Output the (X, Y) coordinate of the center of the cell containing the given text.  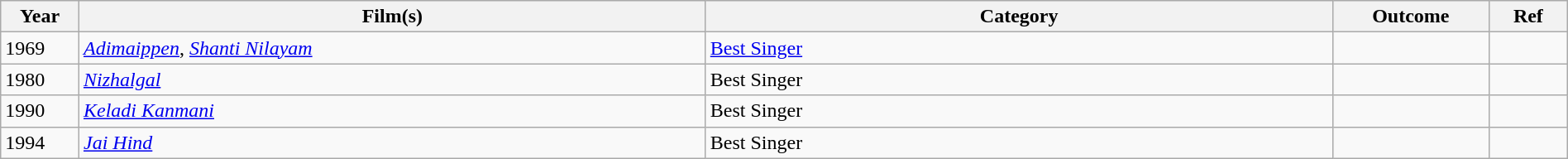
Category (1019, 17)
1969 (40, 48)
Adimaippen, Shanti Nilayam (392, 48)
Film(s) (392, 17)
Year (40, 17)
Outcome (1411, 17)
Ref (1528, 17)
1980 (40, 79)
Jai Hind (392, 142)
1994 (40, 142)
Keladi Kanmani (392, 111)
1990 (40, 111)
Nizhalgal (392, 79)
